Scan for the cell matching the given text and deliver its [X, Y] coordinate at center. 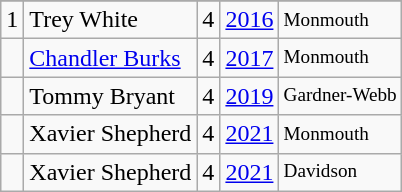
2019 [250, 96]
2017 [250, 58]
2016 [250, 20]
Gardner-Webb [340, 96]
Trey White [110, 20]
Chandler Burks [110, 58]
1 [12, 20]
Tommy Bryant [110, 96]
Davidson [340, 172]
